Capture the cell that displays the provided text and extract its (x, y) central coordinate. 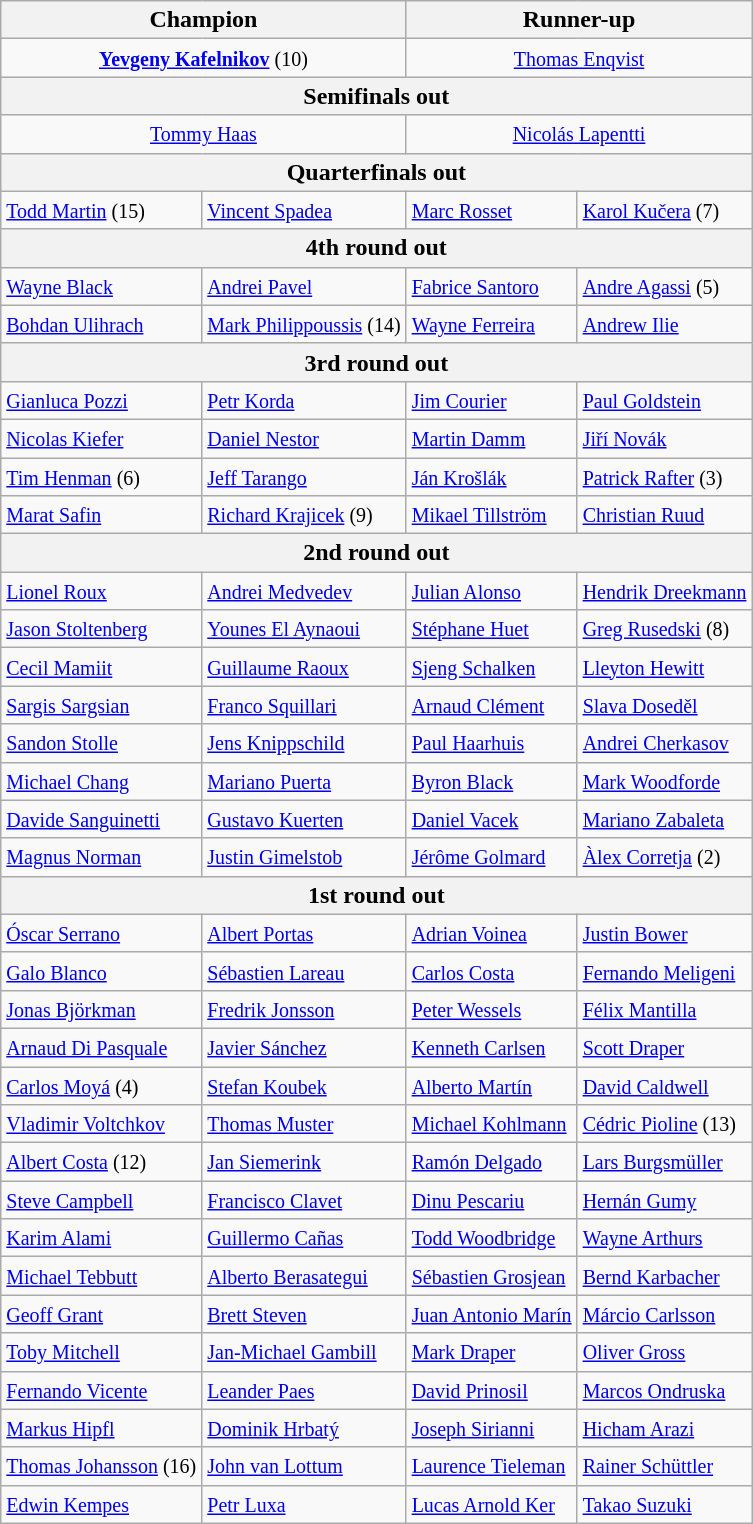
Lars Burgsmüller (664, 1162)
1st round out (376, 895)
Sandon Stolle (102, 743)
Stefan Koubek (304, 1085)
Justin Gimelstob (304, 857)
Carlos Costa (492, 971)
Lionel Roux (102, 591)
Bernd Karbacher (664, 1276)
Stéphane Huet (492, 629)
Wayne Arthurs (664, 1238)
Sébastien Grosjean (492, 1276)
Cédric Pioline (13) (664, 1124)
Hernán Gumy (664, 1200)
Jan Siemerink (304, 1162)
Marc Rosset (492, 210)
Àlex Corretja (2) (664, 857)
Alberto Martín (492, 1085)
Nicolas Kiefer (102, 438)
Paul Haarhuis (492, 743)
Julian Alonso (492, 591)
Magnus Norman (102, 857)
Andrei Cherkasov (664, 743)
Ján Krošlák (492, 477)
Jan-Michael Gambill (304, 1352)
Arnaud Di Pasquale (102, 1047)
Geoff Grant (102, 1314)
Runner-up (579, 20)
Guillermo Cañas (304, 1238)
David Caldwell (664, 1085)
Michael Chang (102, 781)
Bohdan Ulihrach (102, 324)
Jérôme Golmard (492, 857)
Franco Squillari (304, 705)
David Prinosil (492, 1390)
Andrew Ilie (664, 324)
Sjeng Schalken (492, 667)
Petr Luxa (304, 1504)
Gustavo Kuerten (304, 819)
Albert Costa (12) (102, 1162)
Lucas Arnold Ker (492, 1504)
Fernando Vicente (102, 1390)
Jeff Tarango (304, 477)
Dinu Pescariu (492, 1200)
Dominik Hrbatý (304, 1428)
Marat Safin (102, 515)
Andrei Medvedev (304, 591)
Todd Woodbridge (492, 1238)
Jens Knippschild (304, 743)
Hicham Arazi (664, 1428)
Alberto Berasategui (304, 1276)
Todd Martin (15) (102, 210)
Jiří Novák (664, 438)
Richard Krajicek (9) (304, 515)
Cecil Mamiit (102, 667)
Karim Alami (102, 1238)
Brett Steven (304, 1314)
Takao Suzuki (664, 1504)
Fabrice Santoro (492, 286)
Carlos Moyá (4) (102, 1085)
Yevgeny Kafelnikov (10) (204, 58)
Kenneth Carlsen (492, 1047)
Laurence Tieleman (492, 1466)
Tommy Haas (204, 134)
Jonas Björkman (102, 1009)
Martin Damm (492, 438)
2nd round out (376, 553)
Justin Bower (664, 933)
Óscar Serrano (102, 933)
Karol Kučera (7) (664, 210)
Wayne Ferreira (492, 324)
Gianluca Pozzi (102, 400)
3rd round out (376, 362)
Toby Mitchell (102, 1352)
Davide Sanguinetti (102, 819)
Félix Mantilla (664, 1009)
Rainer Schüttler (664, 1466)
Tim Henman (6) (102, 477)
Sargis Sargsian (102, 705)
Daniel Vacek (492, 819)
Semifinals out (376, 96)
Thomas Johansson (16) (102, 1466)
Peter Wessels (492, 1009)
Slava Doseděl (664, 705)
Andre Agassi (5) (664, 286)
Guillaume Raoux (304, 667)
4th round out (376, 248)
Edwin Kempes (102, 1504)
Paul Goldstein (664, 400)
Quarterfinals out (376, 172)
Mikael Tillström (492, 515)
Francisco Clavet (304, 1200)
Steve Campbell (102, 1200)
Mark Woodforde (664, 781)
Jason Stoltenberg (102, 629)
Michael Kohlmann (492, 1124)
Fredrik Jonsson (304, 1009)
Greg Rusedski (8) (664, 629)
Adrian Voinea (492, 933)
Nicolás Lapentti (579, 134)
Javier Sánchez (304, 1047)
Petr Korda (304, 400)
Mariano Puerta (304, 781)
Champion (204, 20)
Lleyton Hewitt (664, 667)
Markus Hipfl (102, 1428)
Vincent Spadea (304, 210)
Wayne Black (102, 286)
Andrei Pavel (304, 286)
Ramón Delgado (492, 1162)
Hendrik Dreekmann (664, 591)
Oliver Gross (664, 1352)
Mariano Zabaleta (664, 819)
Younes El Aynaoui (304, 629)
Michael Tebbutt (102, 1276)
Galo Blanco (102, 971)
Christian Ruud (664, 515)
Daniel Nestor (304, 438)
Joseph Sirianni (492, 1428)
Thomas Muster (304, 1124)
Patrick Rafter (3) (664, 477)
Vladimir Voltchkov (102, 1124)
Mark Philippoussis (14) (304, 324)
Mark Draper (492, 1352)
Thomas Enqvist (579, 58)
Marcos Ondruska (664, 1390)
Sébastien Lareau (304, 971)
Fernando Meligeni (664, 971)
Byron Black (492, 781)
Scott Draper (664, 1047)
John van Lottum (304, 1466)
Jim Courier (492, 400)
Márcio Carlsson (664, 1314)
Arnaud Clément (492, 705)
Leander Paes (304, 1390)
Juan Antonio Marín (492, 1314)
Albert Portas (304, 933)
